Extract the [x, y] coordinate from the center of the cell holding the provided text.  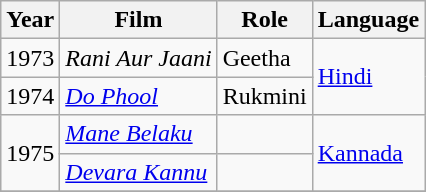
Rani Aur Jaani [138, 58]
1974 [30, 96]
Do Phool [138, 96]
Geetha [264, 58]
Devara Kannu [138, 172]
Kannada [368, 153]
Year [30, 20]
Mane Belaku [138, 134]
1973 [30, 58]
Role [264, 20]
Film [138, 20]
Hindi [368, 77]
Language [368, 20]
1975 [30, 153]
Rukmini [264, 96]
